Pinpoint the cell where the given text exists, returning its (X, Y) midpoint coordinate. 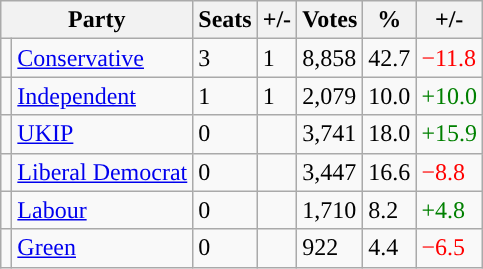
−6.5 (450, 248)
10.0 (390, 96)
−8.8 (450, 172)
Votes (330, 20)
+10.0 (450, 96)
+15.9 (450, 134)
Seats (225, 20)
16.6 (390, 172)
922 (330, 248)
Labour (102, 210)
UKIP (102, 134)
3,447 (330, 172)
Liberal Democrat (102, 172)
+4.8 (450, 210)
1,710 (330, 210)
−11.8 (450, 58)
42.7 (390, 58)
4.4 (390, 248)
% (390, 20)
8.2 (390, 210)
18.0 (390, 134)
3 (225, 58)
Independent (102, 96)
Conservative (102, 58)
3,741 (330, 134)
2,079 (330, 96)
8,858 (330, 58)
Green (102, 248)
Party (97, 20)
